Determine the [X, Y] coordinate at the center of the cell enclosing the given text.  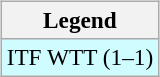
Legend [80, 20]
ITF WTT (1–1) [80, 57]
